Find where the given text appears and provide that cell's center as [x, y] coordinate. 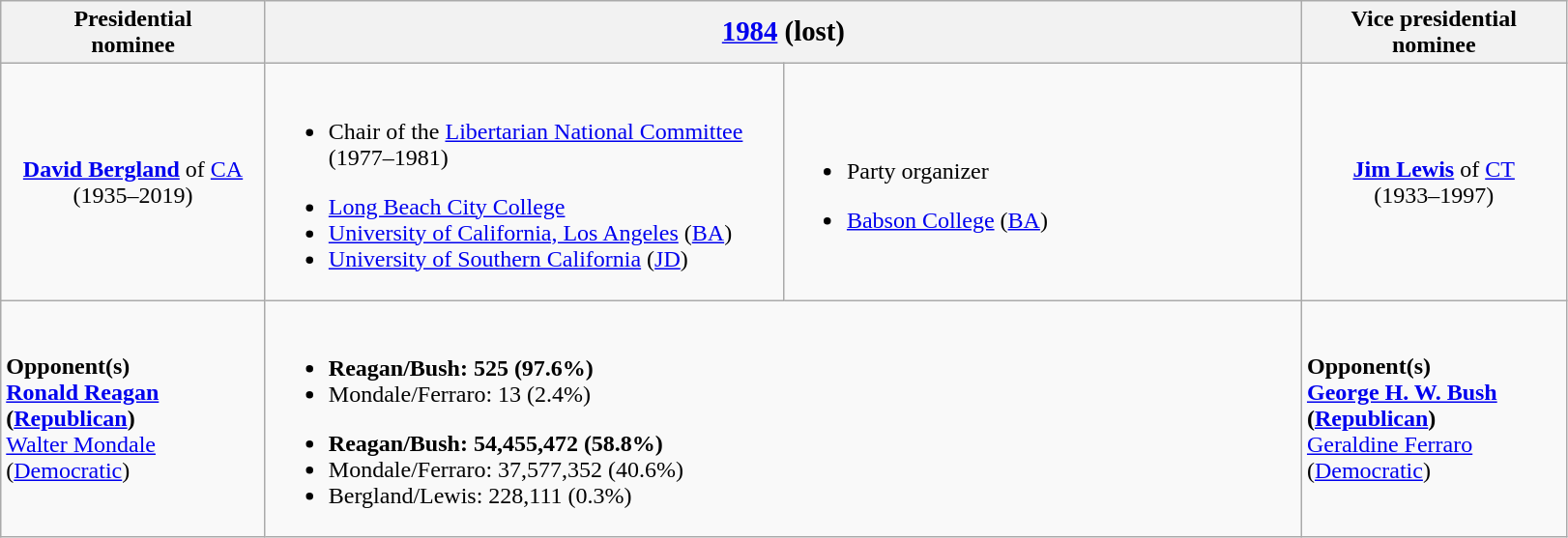
1984 (lost) [783, 33]
Jim Lewis of CT(1933–1997) [1434, 182]
Presidentialnominee [133, 33]
Vice presidentialnominee [1434, 33]
Party organizerBabson College (BA) [1042, 182]
Opponent(s)George H. W. Bush (Republican)Geraldine Ferraro (Democratic) [1434, 419]
David Bergland of CA(1935–2019) [133, 182]
Opponent(s)Ronald Reagan (Republican)Walter Mondale (Democratic) [133, 419]
Reagan/Bush: 525 (97.6%)Mondale/Ferraro: 13 (2.4%)Reagan/Bush: 54,455,472 (58.8%)Mondale/Ferraro: 37,577,352 (40.6%)Bergland/Lewis: 228,111 (0.3%) [783, 419]
